Detect which cell encompasses the target text, then output its [x, y] center coordinate. 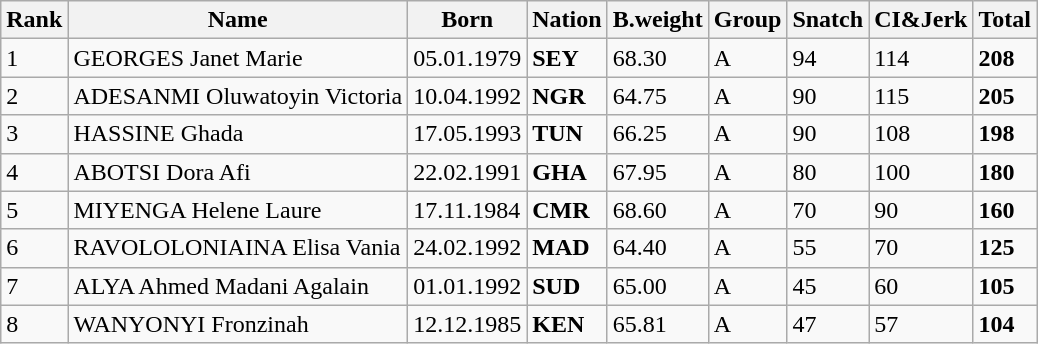
HASSINE Ghada [238, 134]
104 [1005, 324]
108 [921, 134]
55 [828, 248]
65.81 [658, 324]
100 [921, 172]
2 [34, 96]
22.02.1991 [468, 172]
105 [1005, 286]
64.40 [658, 248]
160 [1005, 210]
ALYA Ahmed Madani Agalain [238, 286]
GEORGES Janet Marie [238, 58]
114 [921, 58]
TUN [567, 134]
B.weight [658, 20]
67.95 [658, 172]
7 [34, 286]
8 [34, 324]
KEN [567, 324]
01.01.1992 [468, 286]
Born [468, 20]
Nation [567, 20]
60 [921, 286]
NGR [567, 96]
12.12.1985 [468, 324]
3 [34, 134]
65.00 [658, 286]
45 [828, 286]
MIYENGA Helene Laure [238, 210]
ABOTSI Dora Afi [238, 172]
1 [34, 58]
198 [1005, 134]
Group [748, 20]
GHA [567, 172]
94 [828, 58]
5 [34, 210]
68.30 [658, 58]
SEY [567, 58]
MAD [567, 248]
66.25 [658, 134]
47 [828, 324]
Rank [34, 20]
208 [1005, 58]
RAVOLOLONIAINA Elisa Vania [238, 248]
Snatch [828, 20]
180 [1005, 172]
24.02.1992 [468, 248]
WANYONYI Fronzinah [238, 324]
115 [921, 96]
CMR [567, 210]
Name [238, 20]
125 [1005, 248]
ADESANMI Oluwatoyin Victoria [238, 96]
Total [1005, 20]
80 [828, 172]
64.75 [658, 96]
57 [921, 324]
17.11.1984 [468, 210]
6 [34, 248]
205 [1005, 96]
17.05.1993 [468, 134]
10.04.1992 [468, 96]
05.01.1979 [468, 58]
CI&Jerk [921, 20]
SUD [567, 286]
4 [34, 172]
68.60 [658, 210]
